Provide the [x, y] coordinate of the cell's center where the given text is located.  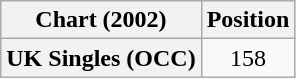
Chart (2002) [101, 20]
158 [248, 58]
Position [248, 20]
UK Singles (OCC) [101, 58]
